Pinpoint the cell where the given text exists, returning its (x, y) midpoint coordinate. 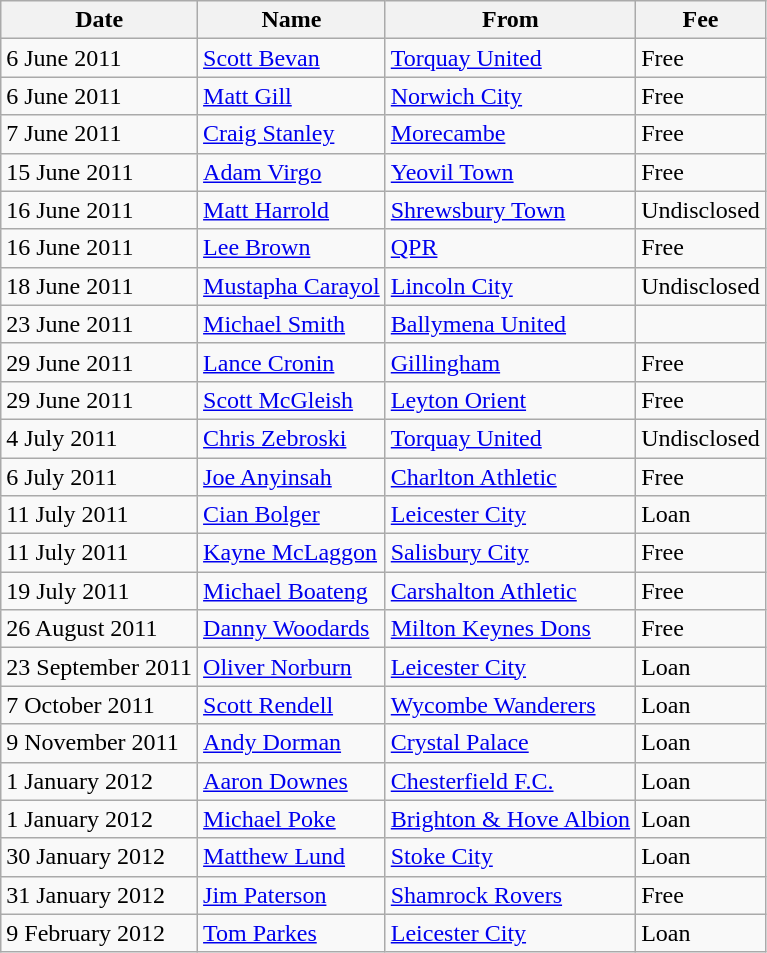
Name (292, 20)
7 October 2011 (100, 705)
Charlton Athletic (510, 477)
Michael Smith (292, 324)
Scott Rendell (292, 705)
Morecambe (510, 134)
Chris Zebroski (292, 438)
Milton Keynes Dons (510, 629)
9 November 2011 (100, 743)
Cian Bolger (292, 515)
Salisbury City (510, 553)
9 February 2012 (100, 933)
7 June 2011 (100, 134)
Chesterfield F.C. (510, 781)
31 January 2012 (100, 895)
Craig Stanley (292, 134)
Joe Anyinsah (292, 477)
Jim Paterson (292, 895)
Lincoln City (510, 286)
Adam Virgo (292, 172)
Andy Dorman (292, 743)
Carshalton Athletic (510, 591)
19 July 2011 (100, 591)
Michael Boateng (292, 591)
Danny Woodards (292, 629)
Scott McGleish (292, 400)
Matthew Lund (292, 857)
15 June 2011 (100, 172)
Crystal Palace (510, 743)
Stoke City (510, 857)
18 June 2011 (100, 286)
26 August 2011 (100, 629)
Brighton & Hove Albion (510, 819)
Norwich City (510, 96)
Date (100, 20)
Gillingham (510, 362)
Fee (701, 20)
Scott Bevan (292, 58)
Ballymena United (510, 324)
Lance Cronin (292, 362)
Lee Brown (292, 248)
30 January 2012 (100, 857)
Oliver Norburn (292, 667)
Wycombe Wanderers (510, 705)
Michael Poke (292, 819)
Matt Harrold (292, 210)
Matt Gill (292, 96)
From (510, 20)
QPR (510, 248)
23 June 2011 (100, 324)
23 September 2011 (100, 667)
Aaron Downes (292, 781)
Leyton Orient (510, 400)
Tom Parkes (292, 933)
Shamrock Rovers (510, 895)
Shrewsbury Town (510, 210)
4 July 2011 (100, 438)
Yeovil Town (510, 172)
Mustapha Carayol (292, 286)
6 July 2011 (100, 477)
Kayne McLaggon (292, 553)
